From the cell containing the given text, extract its center point as (X, Y) coordinate. 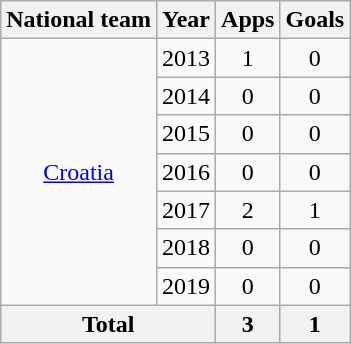
Goals (315, 20)
Apps (248, 20)
2013 (186, 58)
National team (79, 20)
2017 (186, 210)
2014 (186, 96)
Total (108, 324)
2018 (186, 248)
Year (186, 20)
Croatia (79, 172)
2019 (186, 286)
2016 (186, 172)
2015 (186, 134)
3 (248, 324)
2 (248, 210)
